Search for the cell housing the specified text and yield its (X, Y) center coordinate. 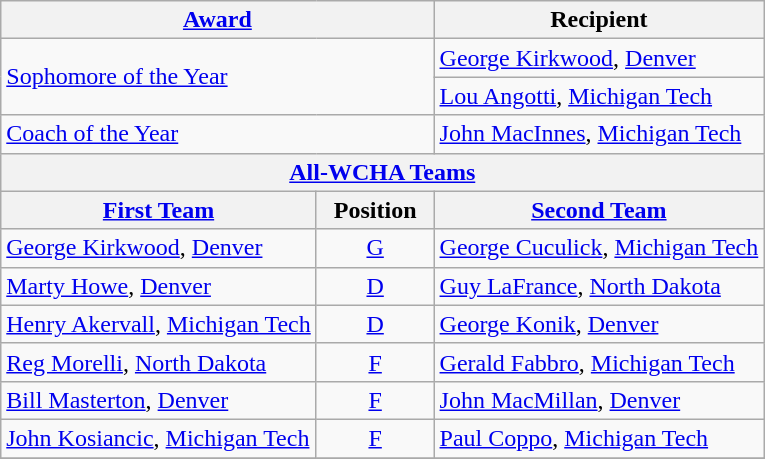
Paul Coppo, Michigan Tech (599, 438)
Position (375, 210)
Reg Morelli, North Dakota (159, 362)
All-WCHA Teams (382, 172)
Award (218, 20)
Second Team (599, 210)
George Konik, Denver (599, 324)
Bill Masterton, Denver (159, 400)
Lou Angotti, Michigan Tech (599, 96)
Guy LaFrance, North Dakota (599, 286)
G (375, 248)
Recipient (599, 20)
Gerald Fabbro, Michigan Tech (599, 362)
John Kosiancic, Michigan Tech (159, 438)
Coach of the Year (218, 134)
John MacInnes, Michigan Tech (599, 134)
Henry Akervall, Michigan Tech (159, 324)
Sophomore of the Year (218, 77)
Marty Howe, Denver (159, 286)
George Cuculick, Michigan Tech (599, 248)
John MacMillan, Denver (599, 400)
First Team (159, 210)
